Identify which cell holds the provided text, then report its [X, Y] central coordinate. 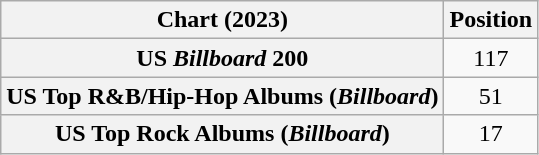
US Top R&B/Hip-Hop Albums (Billboard) [222, 96]
Chart (2023) [222, 20]
US Top Rock Albums (Billboard) [222, 134]
Position [491, 20]
US Billboard 200 [222, 58]
117 [491, 58]
17 [491, 134]
51 [491, 96]
